Output the (X, Y) coordinate of the center of the cell containing the given text.  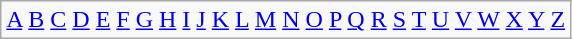
A B C D E F G H I J K L M N O P Q R S T U V W X Y Z (286, 20)
